Output the [x, y] coordinate of the center of the cell containing the given text.  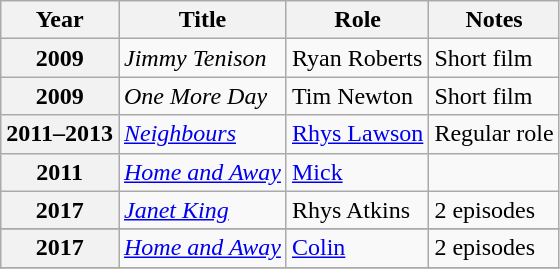
Neighbours [202, 134]
Janet King [202, 210]
Ryan Roberts [357, 58]
Role [357, 20]
Tim Newton [357, 96]
Mick [357, 172]
One More Day [202, 96]
Jimmy Tenison [202, 58]
2011 [60, 172]
Regular role [494, 134]
Notes [494, 20]
2011–2013 [60, 134]
Year [60, 20]
Colin [357, 248]
Rhys Atkins [357, 210]
Rhys Lawson [357, 134]
Title [202, 20]
